For the text-containing cell, return its midpoint in (x, y) coordinate format. 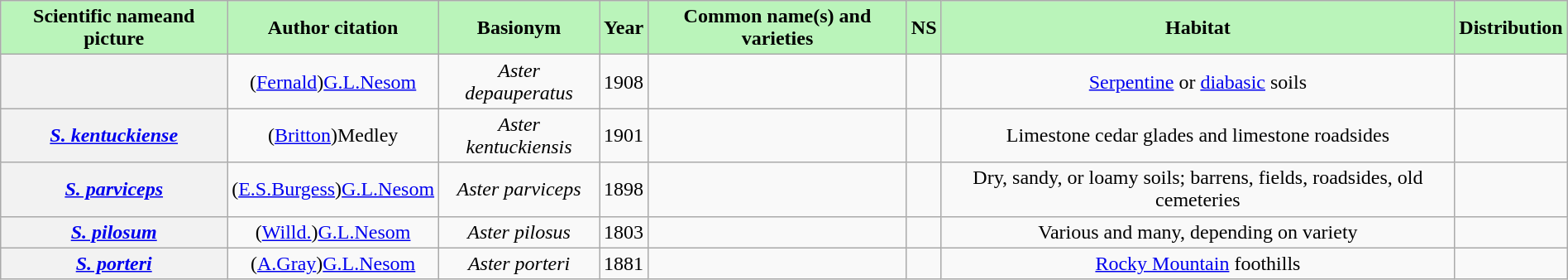
Aster pilosus (519, 232)
Serpentine or diabasic soils (1198, 81)
Aster parviceps (519, 189)
Limestone cedar glades and limestone roadsides (1198, 136)
Aster depauperatus (519, 81)
Common name(s) and varieties (777, 28)
(Willd.)G.L.Nesom (333, 232)
Rocky Mountain foothills (1198, 263)
Various and many, depending on variety (1198, 232)
Distribution (1511, 28)
NS (924, 28)
Aster kentuckiensis (519, 136)
Basionym (519, 28)
Scientific nameand picture (114, 28)
(A.Gray)G.L.Nesom (333, 263)
S. parviceps (114, 189)
S. kentuckiense (114, 136)
Author citation (333, 28)
(E.S.Burgess)G.L.Nesom (333, 189)
1901 (624, 136)
Dry, sandy, or loamy soils; barrens, fields, roadsides, old cemeteries (1198, 189)
1881 (624, 263)
1908 (624, 81)
1803 (624, 232)
1898 (624, 189)
S. pilosum (114, 232)
(Britton)Medley (333, 136)
(Fernald)G.L.Nesom (333, 81)
Habitat (1198, 28)
S. porteri (114, 263)
Aster porteri (519, 263)
Year (624, 28)
